From the cell containing the given text, extract its center point as [x, y] coordinate. 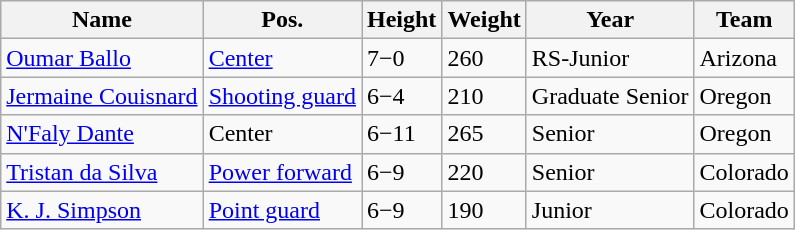
210 [484, 96]
Power forward [282, 172]
K. J. Simpson [102, 210]
265 [484, 134]
Tristan da Silva [102, 172]
Point guard [282, 210]
Height [402, 20]
220 [484, 172]
Oumar Ballo [102, 58]
Arizona [744, 58]
Jermaine Couisnard [102, 96]
7−0 [402, 58]
Team [744, 20]
260 [484, 58]
6−4 [402, 96]
N'Faly Dante [102, 134]
6−11 [402, 134]
Shooting guard [282, 96]
190 [484, 210]
Year [610, 20]
Graduate Senior [610, 96]
RS-Junior [610, 58]
Junior [610, 210]
Name [102, 20]
Pos. [282, 20]
Weight [484, 20]
